Determine the [X, Y] coordinate at the center of the cell enclosing the given text.  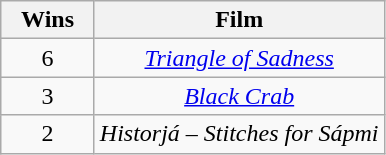
Triangle of Sadness [239, 58]
6 [48, 58]
Historjá – Stitches for Sápmi [239, 134]
Wins [48, 20]
Black Crab [239, 96]
2 [48, 134]
Film [239, 20]
3 [48, 96]
